For the text-containing cell, return its midpoint in [x, y] coordinate format. 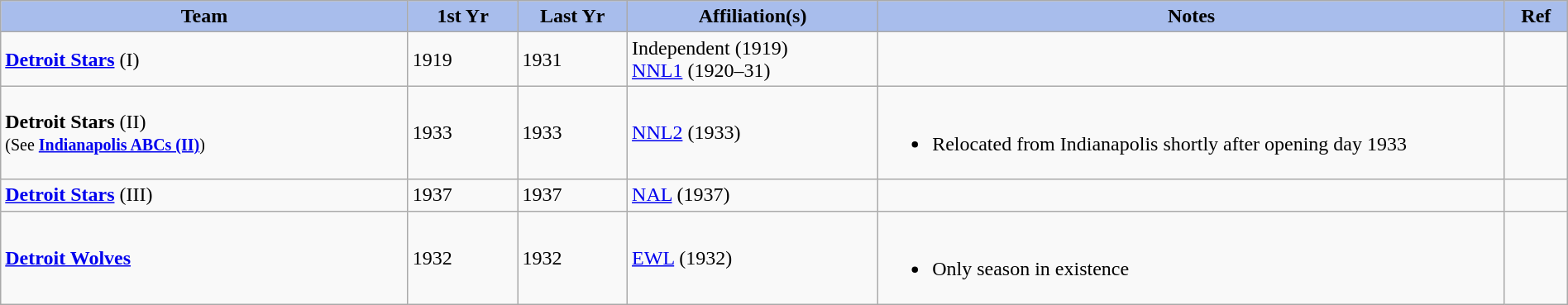
Detroit Stars (II)(See Indianapolis ABCs (II)) [205, 132]
Detroit Stars (I) [205, 60]
Affiliation(s) [753, 17]
1st Yr [463, 17]
Team [205, 17]
Ref [1536, 17]
Notes [1192, 17]
Last Yr [572, 17]
Detroit Wolves [205, 258]
1931 [572, 60]
Detroit Stars (III) [205, 195]
Independent (1919)NNL1 (1920–31) [753, 60]
NAL (1937) [753, 195]
EWL (1932) [753, 258]
Only season in existence [1192, 258]
Relocated from Indianapolis shortly after opening day 1933 [1192, 132]
1919 [463, 60]
NNL2 (1933) [753, 132]
